Extract the [x, y] coordinate from the center of the cell holding the provided text.  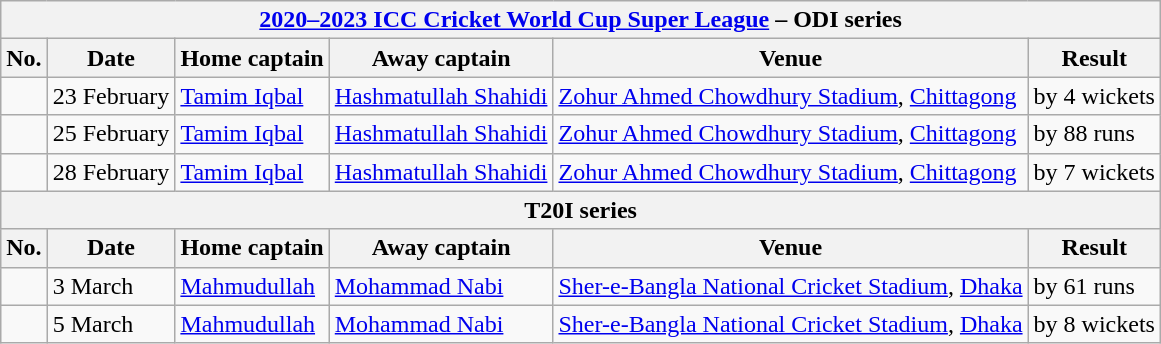
by 61 runs [1094, 286]
by 7 wickets [1094, 172]
2020–2023 ICC Cricket World Cup Super League – ODI series [581, 20]
25 February [111, 134]
23 February [111, 96]
by 8 wickets [1094, 324]
5 March [111, 324]
28 February [111, 172]
T20I series [581, 210]
3 March [111, 286]
by 4 wickets [1094, 96]
by 88 runs [1094, 134]
